Pinpoint the cell where the given text exists, returning its (X, Y) midpoint coordinate. 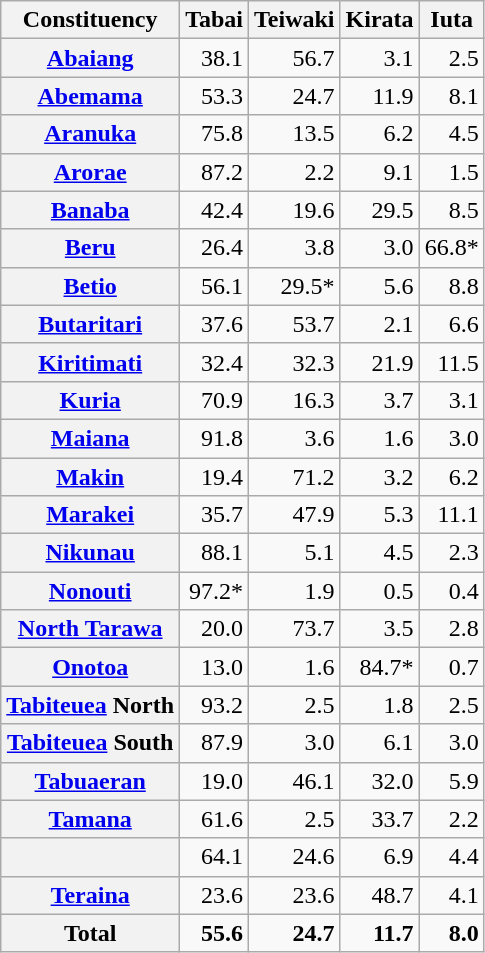
20.0 (214, 629)
73.7 (295, 629)
6.9 (380, 857)
Tabuaeran (90, 781)
48.7 (380, 895)
1.8 (380, 705)
11.1 (452, 515)
75.8 (214, 134)
93.2 (214, 705)
Abemama (90, 96)
0.5 (380, 591)
0.4 (452, 591)
Kuria (90, 400)
8.0 (452, 933)
Maiana (90, 438)
Abaiang (90, 58)
88.1 (214, 553)
Arorae (90, 172)
19.4 (214, 477)
5.9 (452, 781)
5.6 (380, 286)
Kirata (380, 20)
2.8 (452, 629)
Beru (90, 248)
3.6 (295, 438)
56.1 (214, 286)
Teraina (90, 895)
32.4 (214, 362)
66.8* (452, 248)
42.4 (214, 210)
0.7 (452, 667)
97.2* (214, 591)
Onotoa (90, 667)
64.1 (214, 857)
Tabiteuea South (90, 743)
38.1 (214, 58)
Teiwaki (295, 20)
Makin (90, 477)
11.9 (380, 96)
Butaritari (90, 324)
Nikunau (90, 553)
21.9 (380, 362)
32.0 (380, 781)
61.6 (214, 819)
5.1 (295, 553)
3.7 (380, 400)
8.5 (452, 210)
53.7 (295, 324)
37.6 (214, 324)
6.1 (380, 743)
47.9 (295, 515)
5.3 (380, 515)
11.5 (452, 362)
9.1 (380, 172)
Kiritimati (90, 362)
29.5* (295, 286)
53.3 (214, 96)
Tamana (90, 819)
Iuta (452, 20)
32.3 (295, 362)
North Tarawa (90, 629)
87.9 (214, 743)
11.7 (380, 933)
Constituency (90, 20)
6.6 (452, 324)
Total (90, 933)
13.0 (214, 667)
Banaba (90, 210)
33.7 (380, 819)
29.5 (380, 210)
19.6 (295, 210)
55.6 (214, 933)
2.3 (452, 553)
26.4 (214, 248)
4.4 (452, 857)
70.9 (214, 400)
56.7 (295, 58)
Tabai (214, 20)
4.1 (452, 895)
24.6 (295, 857)
87.2 (214, 172)
8.1 (452, 96)
Tabiteuea North (90, 705)
71.2 (295, 477)
13.5 (295, 134)
Nonouti (90, 591)
46.1 (295, 781)
3.5 (380, 629)
16.3 (295, 400)
3.8 (295, 248)
Marakei (90, 515)
2.1 (380, 324)
84.7* (380, 667)
Betio (90, 286)
1.9 (295, 591)
Aranuka (90, 134)
8.8 (452, 286)
35.7 (214, 515)
3.2 (380, 477)
1.5 (452, 172)
19.0 (214, 781)
91.8 (214, 438)
